Identify which cell holds the provided text, then report its (x, y) central coordinate. 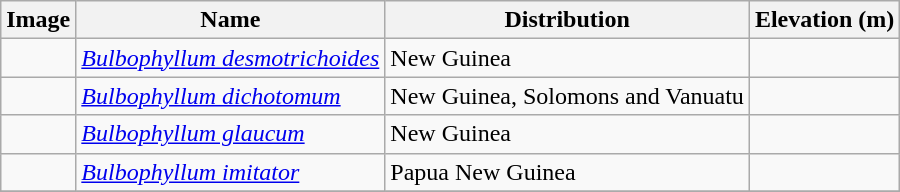
Elevation (m) (824, 20)
Bulbophyllum imitator (230, 172)
Bulbophyllum dichotomum (230, 96)
New Guinea, Solomons and Vanuatu (568, 96)
Name (230, 20)
Bulbophyllum desmotrichoides (230, 58)
Image (38, 20)
Bulbophyllum glaucum (230, 134)
Distribution (568, 20)
Papua New Guinea (568, 172)
